Find where the given text appears and provide that cell's center as (X, Y) coordinate. 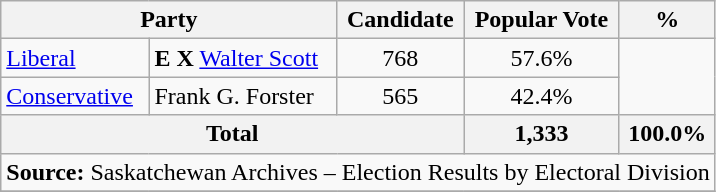
Total (232, 134)
Candidate (400, 20)
Liberal (75, 58)
Source: Saskatchewan Archives – Election Results by Electoral Division (358, 172)
E X Walter Scott (243, 58)
Frank G. Forster (243, 96)
1,333 (542, 134)
Conservative (75, 96)
100.0% (667, 134)
% (667, 20)
768 (400, 58)
Popular Vote (542, 20)
565 (400, 96)
Party (169, 20)
42.4% (542, 96)
57.6% (542, 58)
